Capture the cell that displays the provided text and extract its (X, Y) central coordinate. 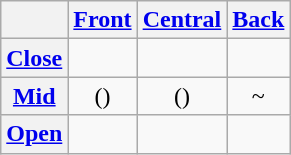
Central (182, 20)
Front (102, 20)
~ (258, 96)
Open (34, 134)
Mid (34, 96)
Back (258, 20)
Close (34, 58)
